Provide the (X, Y) coordinate of the cell's center where the given text is located.  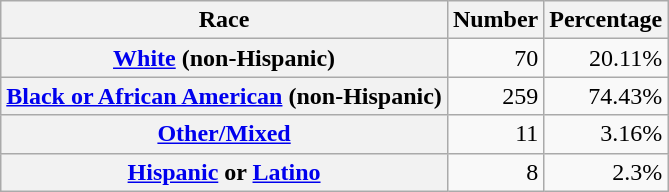
74.43% (606, 96)
3.16% (606, 134)
Other/Mixed (224, 134)
Hispanic or Latino (224, 172)
Percentage (606, 20)
Number (495, 20)
2.3% (606, 172)
259 (495, 96)
White (non-Hispanic) (224, 58)
11 (495, 134)
8 (495, 172)
Black or African American (non-Hispanic) (224, 96)
70 (495, 58)
20.11% (606, 58)
Race (224, 20)
